Return [x, y] of the center of cell containing provided text 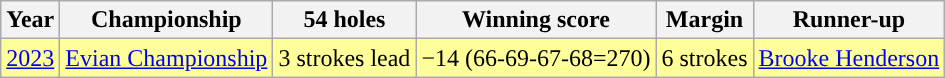
Evian Championship [166, 58]
Margin [704, 20]
6 strokes [704, 58]
Runner-up [849, 20]
Brooke Henderson [849, 58]
Winning score [536, 20]
Year [30, 20]
3 strokes lead [344, 58]
−14 (66-69-67-68=270) [536, 58]
Championship [166, 20]
2023 [30, 58]
54 holes [344, 20]
